For the text-containing cell, return its midpoint in [x, y] coordinate format. 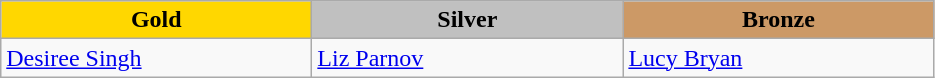
Bronze [778, 20]
Silver [468, 20]
Desiree Singh [156, 58]
Lucy Bryan [778, 58]
Liz Parnov [468, 58]
Gold [156, 20]
